Scan for the cell matching the given text and deliver its (x, y) coordinate at center. 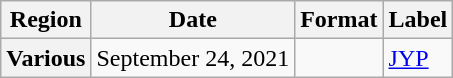
Date (193, 20)
Various (46, 58)
Format (339, 20)
September 24, 2021 (193, 58)
Label (418, 20)
JYP (418, 58)
Region (46, 20)
